Identify which cell holds the provided text, then report its [x, y] central coordinate. 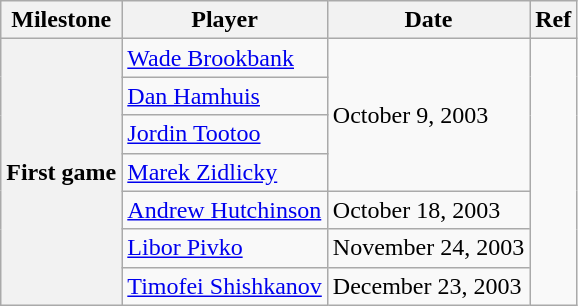
Date [428, 20]
First game [62, 172]
November 24, 2003 [428, 248]
Dan Hamhuis [225, 96]
Wade Brookbank [225, 58]
Timofei Shishkanov [225, 286]
Jordin Tootoo [225, 134]
Andrew Hutchinson [225, 210]
Milestone [62, 20]
December 23, 2003 [428, 286]
October 18, 2003 [428, 210]
October 9, 2003 [428, 115]
Player [225, 20]
Ref [554, 20]
Marek Zidlicky [225, 172]
Libor Pivko [225, 248]
